Locate the cell with the specified text and output its (X, Y) center coordinate. 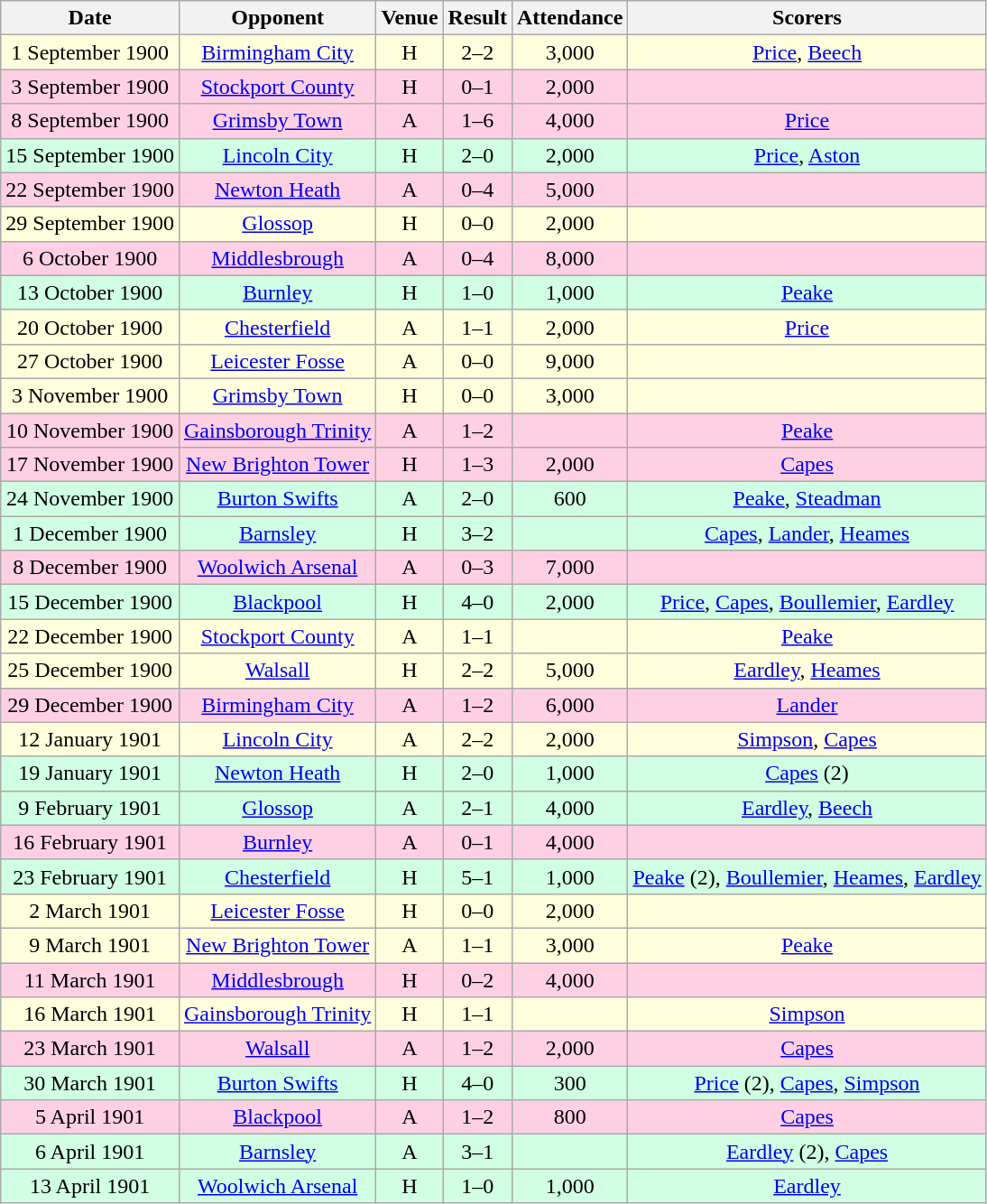
6 April 1901 (90, 1152)
5–1 (477, 876)
15 December 1900 (90, 602)
22 December 1900 (90, 636)
3–2 (477, 533)
Venue (410, 18)
2 March 1901 (90, 911)
9 February 1901 (90, 808)
6,000 (569, 705)
8 December 1900 (90, 568)
Simpson, Capes (807, 739)
12 January 1901 (90, 739)
Eardley, Beech (807, 808)
3 November 1900 (90, 395)
0–2 (477, 979)
9 March 1901 (90, 945)
29 December 1900 (90, 705)
8 September 1900 (90, 121)
Price (2), Capes, Simpson (807, 1083)
9,000 (569, 361)
20 October 1900 (90, 327)
1 September 1900 (90, 52)
17 November 1900 (90, 465)
Price, Capes, Boullemier, Eardley (807, 602)
16 March 1901 (90, 1014)
Simpson (807, 1014)
27 October 1900 (90, 361)
13 April 1901 (90, 1186)
Price, Aston (807, 155)
3 September 1900 (90, 87)
Scorers (807, 18)
16 February 1901 (90, 842)
Eardley (2), Capes (807, 1152)
Lander (807, 705)
6 October 1900 (90, 258)
23 February 1901 (90, 876)
24 November 1900 (90, 499)
Peake, Steadman (807, 499)
1 December 1900 (90, 533)
1–6 (477, 121)
Eardley, Heames (807, 671)
Price, Beech (807, 52)
10 November 1900 (90, 431)
8,000 (569, 258)
3–1 (477, 1152)
0–3 (477, 568)
15 September 1900 (90, 155)
Date (90, 18)
Peake (2), Boullemier, Heames, Eardley (807, 876)
7,000 (569, 568)
Capes (2) (807, 773)
2–1 (477, 808)
Capes, Lander, Heames (807, 533)
Result (477, 18)
13 October 1900 (90, 292)
19 January 1901 (90, 773)
5 April 1901 (90, 1117)
29 September 1900 (90, 224)
11 March 1901 (90, 979)
1–3 (477, 465)
30 March 1901 (90, 1083)
800 (569, 1117)
Eardley (807, 1186)
Opponent (277, 18)
22 September 1900 (90, 190)
25 December 1900 (90, 671)
300 (569, 1083)
23 March 1901 (90, 1049)
600 (569, 499)
Attendance (569, 18)
